Return (x, y) of the center of cell containing provided text 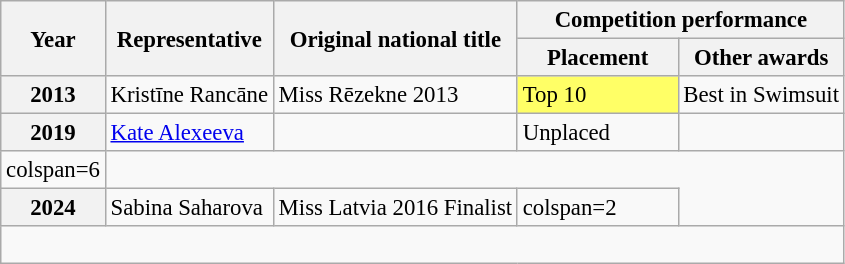
Original national title (395, 38)
Placement (598, 58)
Unplaced (598, 133)
Year (53, 38)
Top 10 (598, 95)
Kristīne Rancāne (189, 95)
2024 (53, 208)
Miss Rēzekne 2013 (395, 95)
Best in Swimsuit (761, 95)
Competition performance (680, 20)
colspan=6 (53, 170)
Kate Alexeeva (189, 133)
Miss Latvia 2016 Finalist (395, 208)
2013 (53, 95)
Other awards (761, 58)
Sabina Saharova (189, 208)
colspan=2 (598, 208)
2019 (53, 133)
Representative (189, 38)
